Detect which cell encompasses the target text, then output its (x, y) center coordinate. 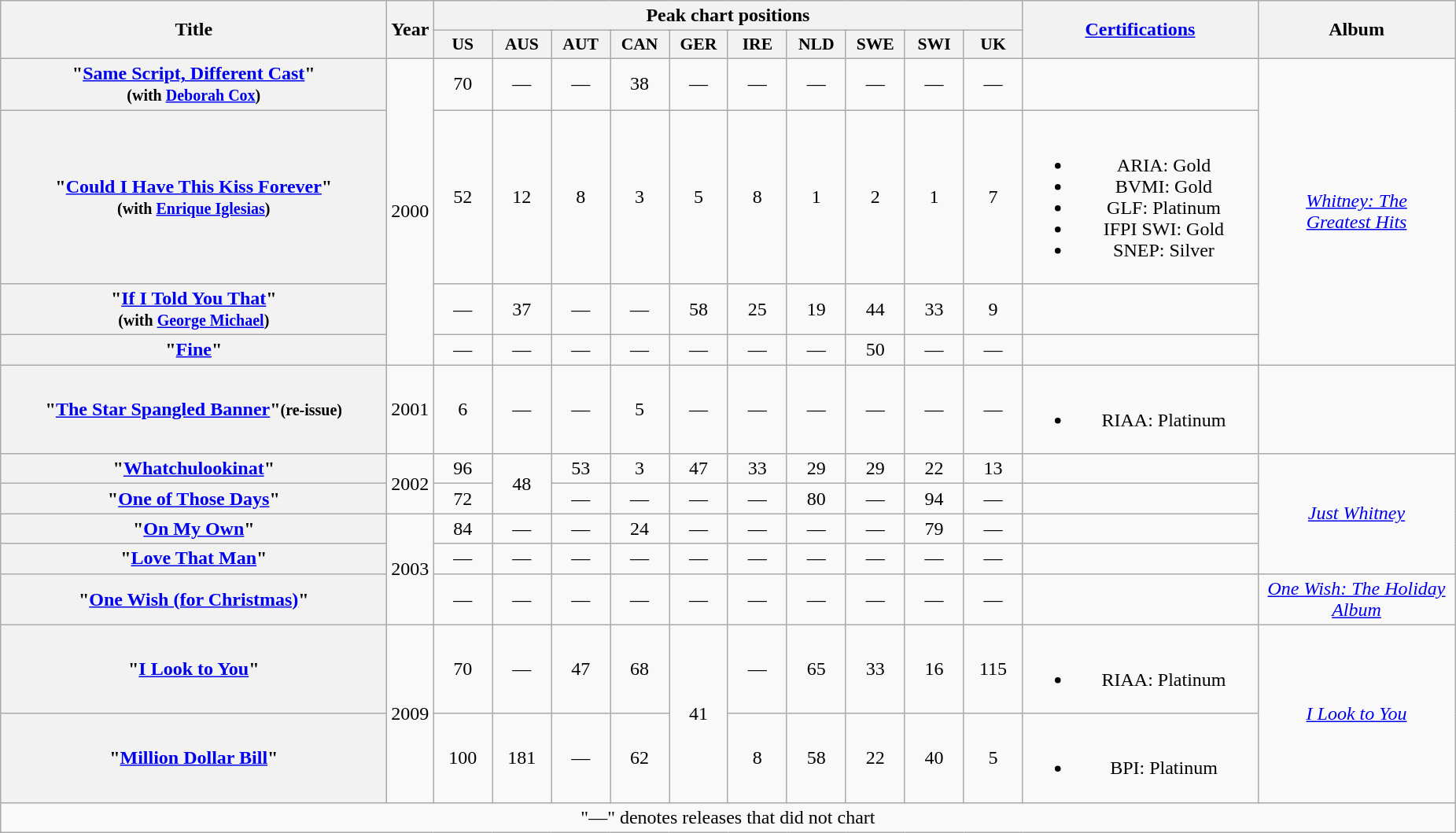
"—" denotes releases that did not chart (728, 817)
2 (875, 197)
2009 (411, 713)
Just Whitney (1356, 514)
80 (816, 499)
94 (934, 499)
181 (522, 758)
52 (463, 197)
2002 (411, 484)
38 (640, 83)
2000 (411, 211)
US (463, 45)
68 (640, 669)
Year (411, 30)
CAN (640, 45)
BPI: Platinum (1141, 758)
48 (522, 484)
16 (934, 669)
I Look to You (1356, 713)
Title (194, 30)
"Love That Man" (194, 558)
6 (463, 409)
115 (993, 669)
Album (1356, 30)
65 (816, 669)
Certifications (1141, 30)
UK (993, 45)
84 (463, 529)
"If I Told You That" (with George Michael) (194, 310)
24 (640, 529)
13 (993, 469)
41 (699, 713)
25 (757, 310)
ARIA: GoldBVMI: GoldGLF: PlatinumIFPI SWI: GoldSNEP: Silver (1141, 197)
72 (463, 499)
Peak chart positions (728, 16)
37 (522, 310)
"Same Script, Different Cast"(with Deborah Cox) (194, 83)
44 (875, 310)
"Million Dollar Bill" (194, 758)
"One of Those Days" (194, 499)
"I Look to You" (194, 669)
NLD (816, 45)
50 (875, 350)
40 (934, 758)
"One Wish (for Christmas)" (194, 599)
9 (993, 310)
"Could I Have This Kiss Forever"(with Enrique Iglesias) (194, 197)
2003 (411, 569)
SWE (875, 45)
100 (463, 758)
96 (463, 469)
53 (581, 469)
"Fine" (194, 350)
IRE (757, 45)
AUS (522, 45)
Whitney: TheGreatest Hits (1356, 211)
2001 (411, 409)
62 (640, 758)
12 (522, 197)
One Wish: The Holiday Album (1356, 599)
"On My Own" (194, 529)
7 (993, 197)
79 (934, 529)
AUT (581, 45)
SWI (934, 45)
"Whatchulookinat" (194, 469)
GER (699, 45)
"The Star Spangled Banner"(re-issue) (194, 409)
19 (816, 310)
